Pinpoint the cell where the given text exists, returning its [X, Y] midpoint coordinate. 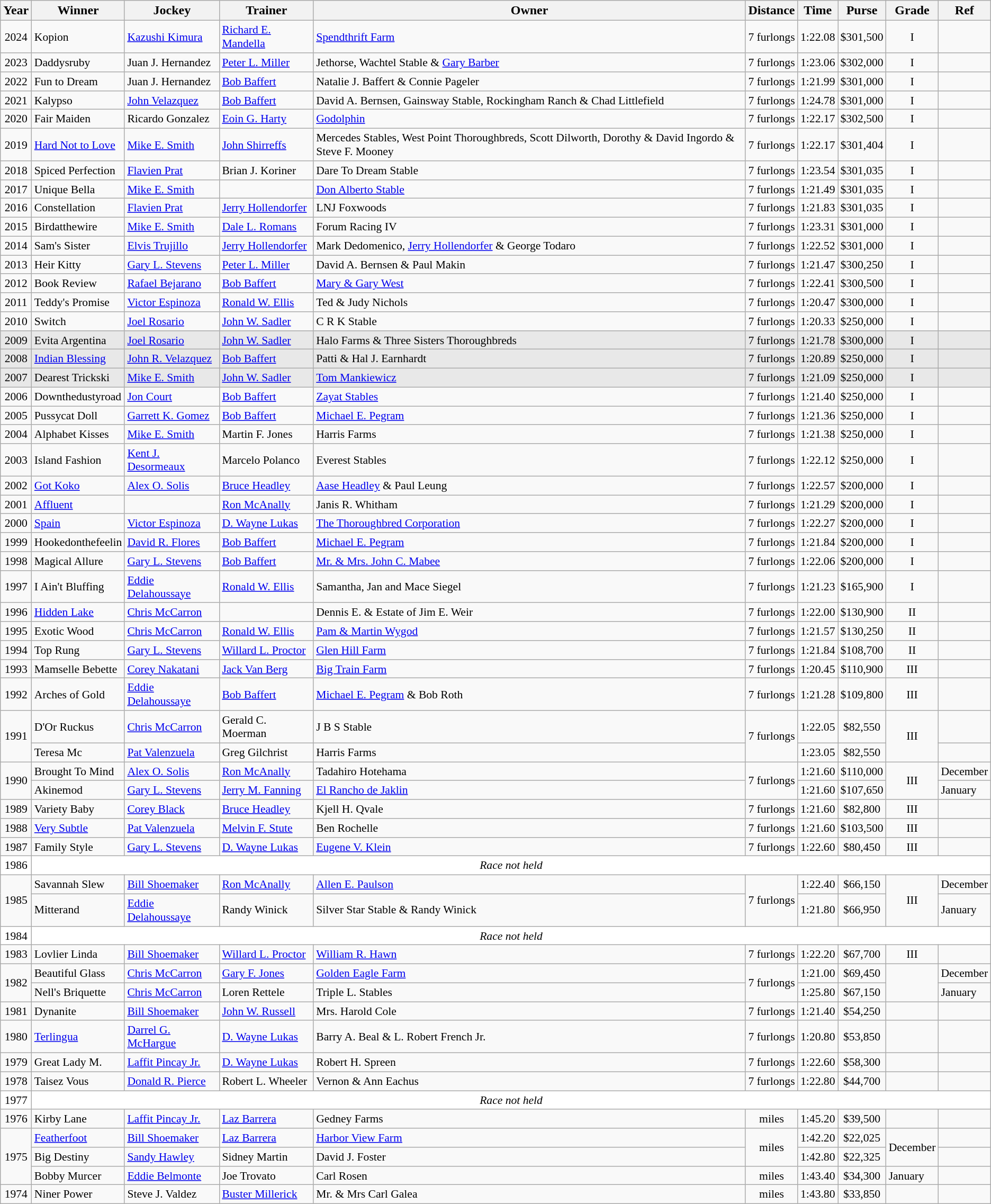
1995 [16, 631]
1:21.49 [817, 189]
Year [16, 11]
Pam & Martin Wygod [529, 631]
1:23.54 [817, 170]
Fun to Dream [78, 82]
2001 [16, 505]
Affluent [78, 505]
Mamselle Bebette [78, 669]
Spain [78, 523]
Beautiful Glass [78, 973]
Sam's Sister [78, 246]
Ben Rochelle [529, 828]
Greg Gilchrist [266, 752]
Pussycat Doll [78, 416]
2009 [16, 340]
2019 [16, 144]
Mr. & Mrs. John C. Mabee [529, 561]
Dearest Trickski [78, 378]
Grade [913, 11]
1993 [16, 669]
Jockey [172, 11]
1990 [16, 780]
Melvin F. Stute [266, 828]
Magical Allure [78, 561]
John R. Velazquez [172, 359]
The Thoroughbred Corporation [529, 523]
Eugene V. Klein [529, 847]
2012 [16, 283]
$302,000 [862, 62]
David A. Bernsen, Gainsway Stable, Rockingham Ranch & Chad Littlefield [529, 100]
$66,150 [862, 884]
Halo Farms & Three Sisters Thoroughbreds [529, 340]
Unique Bella [78, 189]
Gedney Farms [529, 1119]
Daddysruby [78, 62]
Jon Court [172, 397]
Very Subtle [78, 828]
1:21.36 [817, 416]
1:22.06 [817, 561]
Rafael Bejarano [172, 283]
Kirby Lane [78, 1119]
Robert L. Wheeler [266, 1081]
John Velazquez [172, 100]
Sandy Hawley [172, 1157]
$67,700 [862, 955]
1983 [16, 955]
2015 [16, 227]
Constellation [78, 208]
$22,325 [862, 1157]
Spiced Perfection [78, 170]
$302,500 [862, 119]
Elvis Trujillo [172, 246]
Evita Argentina [78, 340]
Kalypso [78, 100]
1988 [16, 828]
1:20.45 [817, 669]
2007 [16, 378]
Kazushi Kimura [172, 37]
Variety Baby [78, 809]
John W. Russell [266, 1011]
1:45.20 [817, 1119]
Hookedonthefeelin [78, 542]
Got Koko [78, 486]
1:21.23 [817, 587]
Corey Nakatani [172, 669]
Triple L. Stables [529, 992]
Nell's Briquette [78, 992]
Owner [529, 11]
2017 [16, 189]
Golden Eagle Farm [529, 973]
1974 [16, 1194]
1999 [16, 542]
Featherfoot [78, 1138]
1:21.47 [817, 265]
1:43.80 [817, 1194]
2024 [16, 37]
1985 [16, 900]
2011 [16, 302]
Mr. & Mrs Carl Galea [529, 1194]
1994 [16, 650]
David A. Bernsen & Paul Makin [529, 265]
2010 [16, 321]
1:22.57 [817, 486]
$300,500 [862, 283]
$34,300 [862, 1175]
1991 [16, 736]
Gary F. Jones [266, 973]
Savannah Slew [78, 884]
Tadahiro Hotehama [529, 771]
El Rancho de Jaklin [529, 790]
Taisez Vous [78, 1081]
Darrel G. McHargue [172, 1037]
Glen Hill Farm [529, 650]
$107,650 [862, 790]
Distance [772, 11]
Janis R. Whitham [529, 505]
Carl Rosen [529, 1175]
1981 [16, 1011]
John Shirreffs [266, 144]
Mary & Gary West [529, 283]
Kjell H. Qvale [529, 809]
Forum Racing IV [529, 227]
1987 [16, 847]
Mercedes Stables, West Point Thoroughbreds, Scott Dilworth, Dorothy & David Ingordo & Steve F. Mooney [529, 144]
D'Or Ruckus [78, 726]
Ted & Judy Nichols [529, 302]
1:20.89 [817, 359]
Tom Mankiewicz [529, 378]
Bobby Murcer [78, 1175]
Eddie Belmonte [172, 1175]
1:22.41 [817, 283]
Indian Blessing [78, 359]
1980 [16, 1037]
1982 [16, 983]
1975 [16, 1156]
Lovlier Linda [78, 955]
Buster Millerick [266, 1194]
1:23.31 [817, 227]
1:22.12 [817, 460]
Arches of Gold [78, 695]
1:20.33 [817, 321]
David J. Foster [529, 1157]
1:22.00 [817, 612]
Winner [78, 11]
Alphabet Kisses [78, 434]
Randy Winick [266, 910]
1989 [16, 809]
1976 [16, 1119]
Harbor View Farm [529, 1138]
1:21.29 [817, 505]
Heir Kitty [78, 265]
Jack Van Berg [266, 669]
1:21.38 [817, 434]
Big Destiny [78, 1157]
2016 [16, 208]
$110,000 [862, 771]
Brought To Mind [78, 771]
Spendthrift Farm [529, 37]
C R K Stable [529, 321]
Steve J. Valdez [172, 1194]
1997 [16, 587]
Jerry M. Fanning [266, 790]
1:22.20 [817, 955]
2004 [16, 434]
1:22.05 [817, 726]
$108,700 [862, 650]
J B S Stable [529, 726]
$80,450 [862, 847]
2005 [16, 416]
2013 [16, 265]
Dennis E. & Estate of Jim E. Weir [529, 612]
1:25.80 [817, 992]
Patti & Hal J. Earnhardt [529, 359]
2003 [16, 460]
1:21.00 [817, 973]
Martin F. Jones [266, 434]
$58,300 [862, 1062]
2022 [16, 82]
Akinemod [78, 790]
LNJ Foxwoods [529, 208]
Downthedustyroad [78, 397]
$54,250 [862, 1011]
$103,500 [862, 828]
Purse [862, 11]
1986 [16, 866]
Silver Star Stable & Randy Winick [529, 910]
Hard Not to Love [78, 144]
Gerald C. Moerman [266, 726]
Vernon & Ann Eachus [529, 1081]
1:22.40 [817, 884]
Teresa Mc [78, 752]
Barry A. Beal & L. Robert French Jr. [529, 1037]
1996 [16, 612]
1:20.80 [817, 1037]
1984 [16, 936]
1:21.57 [817, 631]
2000 [16, 523]
Eoin G. Harty [266, 119]
Aase Headley & Paul Leung [529, 486]
1:21.83 [817, 208]
1:22.52 [817, 246]
William R. Hawn [529, 955]
Donald R. Pierce [172, 1081]
Jethorse, Wachtel Stable & Gary Barber [529, 62]
2023 [16, 62]
Great Lady M. [78, 1062]
1:22.27 [817, 523]
1:22.08 [817, 37]
$33,850 [862, 1194]
$39,500 [862, 1119]
$300,250 [862, 265]
Exotic Wood [78, 631]
Garrett K. Gomez [172, 416]
Dare To Dream Stable [529, 170]
Dale L. Romans [266, 227]
$69,450 [862, 973]
Big Train Farm [529, 669]
$110,900 [862, 669]
Godolphin [529, 119]
1998 [16, 561]
Allen E. Paulson [529, 884]
Corey Black [172, 809]
2020 [16, 119]
1:42.20 [817, 1138]
Time [817, 11]
Switch [78, 321]
Marcelo Polanco [266, 460]
2002 [16, 486]
2018 [16, 170]
1:21.09 [817, 378]
$130,250 [862, 631]
2006 [16, 397]
Loren Rettele [266, 992]
2014 [16, 246]
1:21.99 [817, 82]
Trainer [266, 11]
Richard E. Mandella [266, 37]
I Ain't Bluffing [78, 587]
Michael E. Pegram & Bob Roth [529, 695]
Samantha, Jan and Mace Siegel [529, 587]
2008 [16, 359]
Brian J. Koriner [266, 170]
$301,500 [862, 37]
$44,700 [862, 1081]
2021 [16, 100]
$109,800 [862, 695]
1:20.47 [817, 302]
Kent J. Desormeaux [172, 460]
Dynanite [78, 1011]
1:43.40 [817, 1175]
Niner Power [78, 1194]
Joe Trovato [266, 1175]
Ricardo Gonzalez [172, 119]
Teddy's Promise [78, 302]
Mark Dedomenico, Jerry Hollendorfer & George Todaro [529, 246]
1979 [16, 1062]
Mitterand [78, 910]
$66,950 [862, 910]
1:23.06 [817, 62]
Terlingua [78, 1037]
Ref [965, 11]
1:42.80 [817, 1157]
Don Alberto Stable [529, 189]
Hidden Lake [78, 612]
1:23.05 [817, 752]
1:21.28 [817, 695]
$53,850 [862, 1037]
Book Review [78, 283]
$22,025 [862, 1138]
1978 [16, 1081]
$301,404 [862, 144]
1977 [16, 1100]
$130,900 [862, 612]
David R. Flores [172, 542]
Sidney Martin [266, 1157]
$165,900 [862, 587]
1992 [16, 695]
1:24.78 [817, 100]
Kopion [78, 37]
Top Rung [78, 650]
Family Style [78, 847]
1:21.80 [817, 910]
1:21.78 [817, 340]
Mrs. Harold Cole [529, 1011]
Robert H. Spreen [529, 1062]
Everest Stables [529, 460]
1:22.80 [817, 1081]
Island Fashion [78, 460]
Zayat Stables [529, 397]
Birdatthewire [78, 227]
Natalie J. Baffert & Connie Pageler [529, 82]
$67,150 [862, 992]
Fair Maiden [78, 119]
$82,800 [862, 809]
